Provide the (x, y) coordinate of the cell's center where the given text is located.  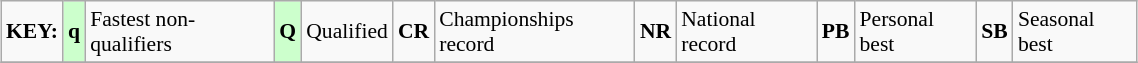
Qualified (347, 32)
NR (656, 32)
CR (414, 32)
SB (994, 32)
Q (288, 32)
q (74, 32)
Fastest non-qualifiers (180, 32)
KEY: (32, 32)
Championships record (534, 32)
Personal best (916, 32)
National record (746, 32)
PB (836, 32)
Seasonal best (1075, 32)
